Return (x, y) of the center of cell containing provided text 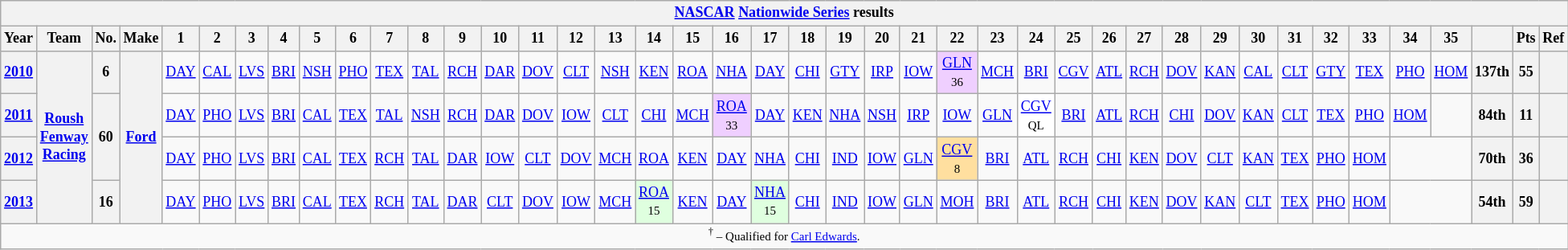
7 (390, 39)
GLN36 (958, 72)
33 (1370, 39)
31 (1295, 39)
18 (807, 39)
10 (500, 39)
12 (576, 39)
3 (252, 39)
21 (918, 39)
Team (64, 39)
No. (106, 39)
14 (654, 39)
60 (106, 137)
CGV8 (958, 158)
MOH (958, 202)
15 (692, 39)
84th (1492, 116)
CGV (1073, 72)
55 (1526, 72)
29 (1220, 39)
Ford (141, 137)
NASCAR Nationwide Series results (784, 13)
5 (316, 39)
ROA15 (654, 202)
2011 (19, 116)
59 (1526, 202)
26 (1109, 39)
36 (1526, 158)
Make (141, 39)
27 (1144, 39)
17 (770, 39)
Year (19, 39)
13 (615, 39)
24 (1036, 39)
20 (882, 39)
ROA33 (732, 116)
2010 (19, 72)
25 (1073, 39)
28 (1182, 39)
54th (1492, 202)
1 (181, 39)
23 (998, 39)
34 (1411, 39)
Ref (1554, 39)
19 (845, 39)
† – Qualified for Carl Edwards. (784, 236)
137th (1492, 72)
CGVQL (1036, 116)
32 (1331, 39)
4 (284, 39)
2013 (19, 202)
9 (463, 39)
2 (217, 39)
NHA15 (770, 202)
2012 (19, 158)
30 (1259, 39)
8 (426, 39)
Pts (1526, 39)
Roush Fenway Racing (64, 137)
70th (1492, 158)
35 (1451, 39)
22 (958, 39)
